Find where the given text appears and provide that cell's center as [X, Y] coordinate. 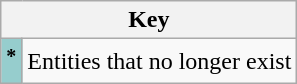
* [12, 62]
Entities that no longer exist [160, 62]
Key [149, 20]
